Return the (x, y) coordinate for the center point of the cell that contains the specified text.  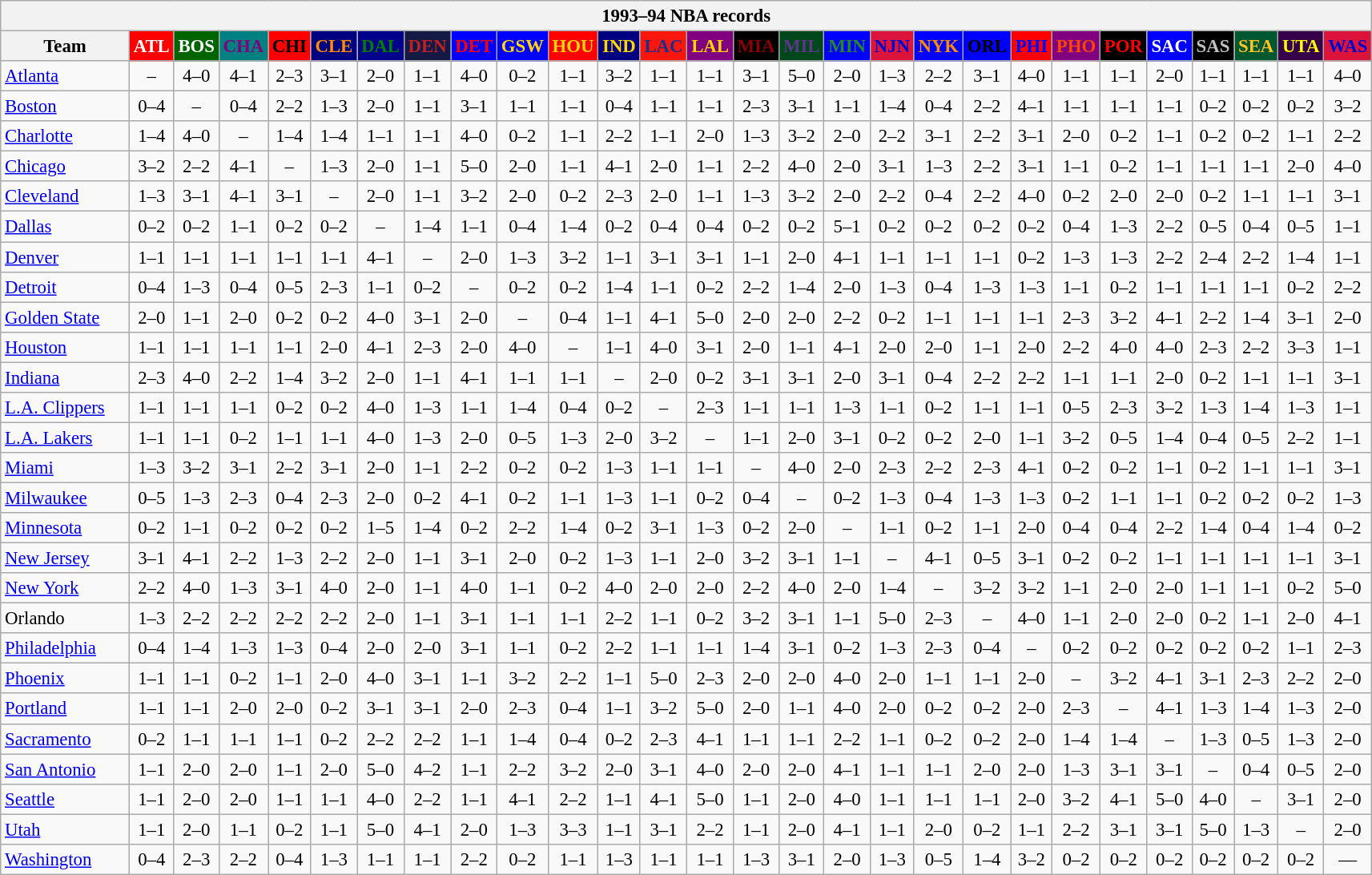
HOU (573, 46)
4–2 (428, 769)
ORL (987, 46)
GSW (522, 46)
Atlanta (66, 76)
Portland (66, 709)
POR (1123, 46)
2–4 (1213, 257)
Denver (66, 257)
New York (66, 588)
Indiana (66, 377)
5–1 (847, 227)
San Antonio (66, 769)
Utah (66, 829)
Milwaukee (66, 498)
Seattle (66, 799)
DEN (428, 46)
Phoenix (66, 679)
SAS (1213, 46)
L.A. Lakers (66, 437)
BOS (196, 46)
CHA (243, 46)
DET (474, 46)
LAL (710, 46)
CHI (289, 46)
MIL (802, 46)
Boston (66, 107)
PHO (1076, 46)
Chicago (66, 167)
MIA (756, 46)
Minnesota (66, 528)
Golden State (66, 317)
Philadelphia (66, 648)
ATL (151, 46)
SAC (1169, 46)
1993–94 NBA records (686, 16)
DAL (381, 46)
Houston (66, 347)
Cleveland (66, 196)
1–5 (381, 528)
Miami (66, 468)
Orlando (66, 619)
Detroit (66, 287)
MIN (847, 46)
LAC (663, 46)
Team (66, 46)
CLE (333, 46)
PHI (1032, 46)
— (1348, 860)
UTA (1301, 46)
IND (619, 46)
New Jersey (66, 558)
Sacramento (66, 739)
NYK (939, 46)
WAS (1348, 46)
SEA (1256, 46)
Charlotte (66, 136)
Washington (66, 860)
L.A. Clippers (66, 408)
Dallas (66, 227)
NJN (892, 46)
